Search for the cell housing the specified text and yield its (x, y) center coordinate. 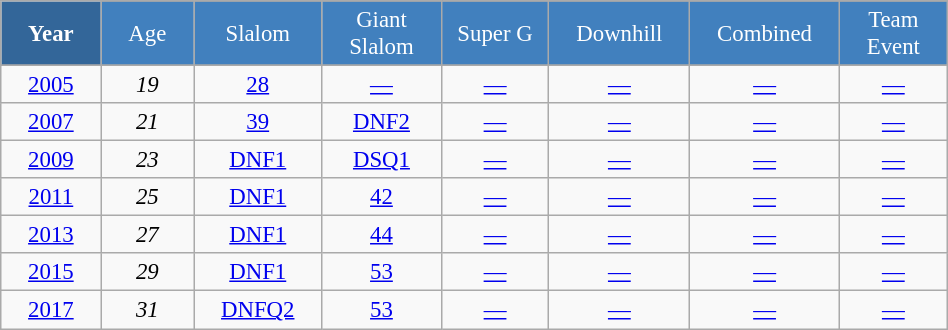
DNFQ2 (258, 310)
2007 (51, 122)
2005 (51, 85)
2017 (51, 310)
27 (148, 235)
Age (148, 34)
44 (382, 235)
DSQ1 (382, 160)
2013 (51, 235)
2015 (51, 273)
19 (148, 85)
29 (148, 273)
GiantSlalom (382, 34)
Slalom (258, 34)
Team Event (893, 34)
39 (258, 122)
23 (148, 160)
Combined (765, 34)
21 (148, 122)
25 (148, 197)
2011 (51, 197)
42 (382, 197)
28 (258, 85)
DNF2 (382, 122)
Year (51, 34)
Downhill (620, 34)
2009 (51, 160)
31 (148, 310)
Super G (495, 34)
